Determine the [x, y] coordinate at the center of the cell enclosing the given text.  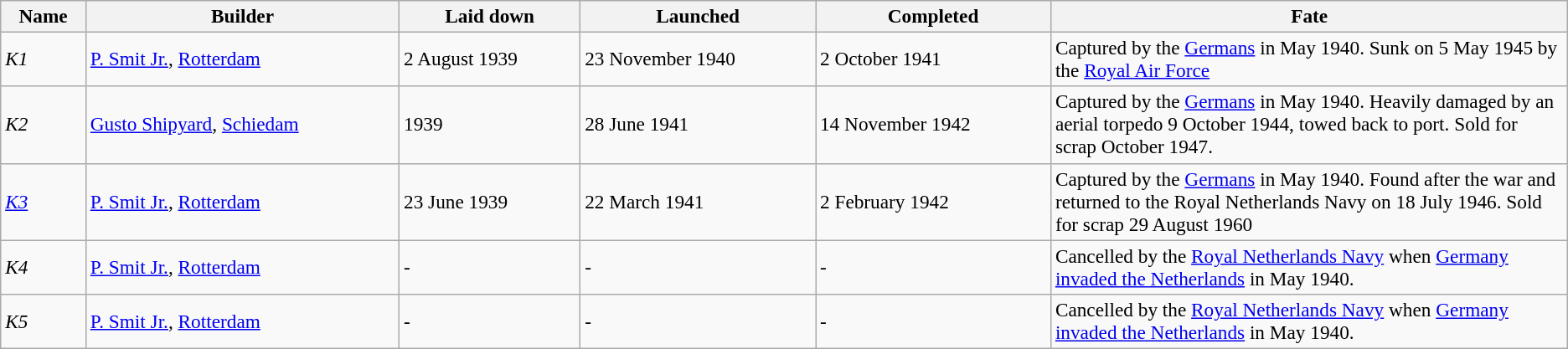
K5 [44, 321]
Launched [699, 16]
Gusto Shipyard, Schiedam [242, 125]
1939 [490, 125]
22 March 1941 [699, 202]
Captured by the Germans in May 1940. Sunk on 5 May 1945 by the Royal Air Force [1308, 59]
K1 [44, 59]
28 June 1941 [699, 125]
2 August 1939 [490, 59]
23 November 1940 [699, 59]
2 October 1941 [933, 59]
K2 [44, 125]
Captured by the Germans in May 1940. Found after the war and returned to the Royal Netherlands Navy on 18 July 1946. Sold for scrap 29 August 1960 [1308, 202]
K4 [44, 266]
Completed [933, 16]
K3 [44, 202]
Laid down [490, 16]
2 February 1942 [933, 202]
14 November 1942 [933, 125]
Captured by the Germans in May 1940. Heavily damaged by an aerial torpedo 9 October 1944, towed back to port. Sold for scrap October 1947. [1308, 125]
Name [44, 16]
23 June 1939 [490, 202]
Fate [1308, 16]
Builder [242, 16]
